From the cell containing the given text, extract its center point as (X, Y) coordinate. 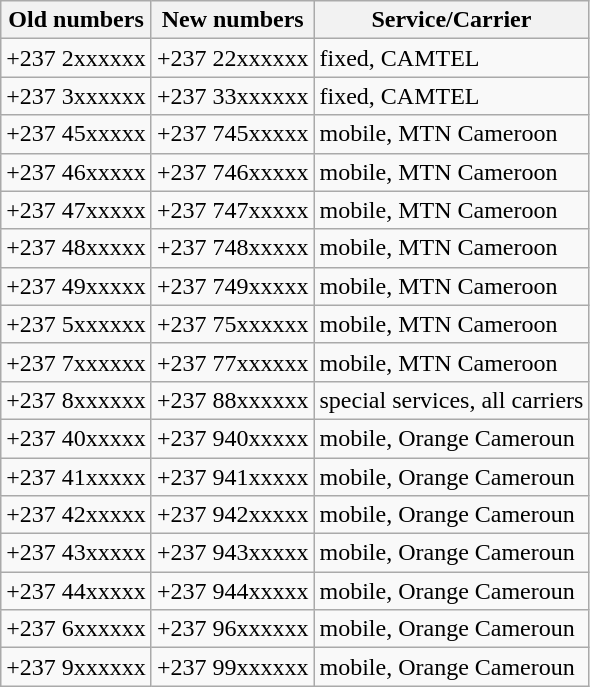
+237 99xxxxxx (232, 667)
+237 8xxxxxx (76, 400)
Old numbers (76, 20)
+237 749xxxxx (232, 286)
special services, all carriers (452, 400)
+237 940xxxxx (232, 438)
+237 943xxxxx (232, 553)
+237 45xxxxx (76, 134)
+237 748xxxxx (232, 248)
+237 5xxxxxx (76, 324)
+237 941xxxxx (232, 477)
+237 40xxxxx (76, 438)
+237 6xxxxxx (76, 629)
New numbers (232, 20)
+237 33xxxxxx (232, 96)
+237 3xxxxxx (76, 96)
+237 44xxxxx (76, 591)
+237 745xxxxx (232, 134)
+237 22xxxxxx (232, 58)
+237 41xxxxx (76, 477)
+237 9xxxxxx (76, 667)
+237 48xxxxx (76, 248)
+237 75xxxxxx (232, 324)
+237 42xxxxx (76, 515)
+237 96xxxxxx (232, 629)
+237 88xxxxxx (232, 400)
+237 77xxxxxx (232, 362)
+237 46xxxxx (76, 172)
+237 944xxxxx (232, 591)
+237 43xxxxx (76, 553)
+237 49xxxxx (76, 286)
+237 2xxxxxx (76, 58)
Service/Carrier (452, 20)
+237 47xxxxx (76, 210)
+237 747xxxxx (232, 210)
+237 746xxxxx (232, 172)
+237 7xxxxxx (76, 362)
+237 942xxxxx (232, 515)
